Find where the given text appears and provide that cell's center as (X, Y) coordinate. 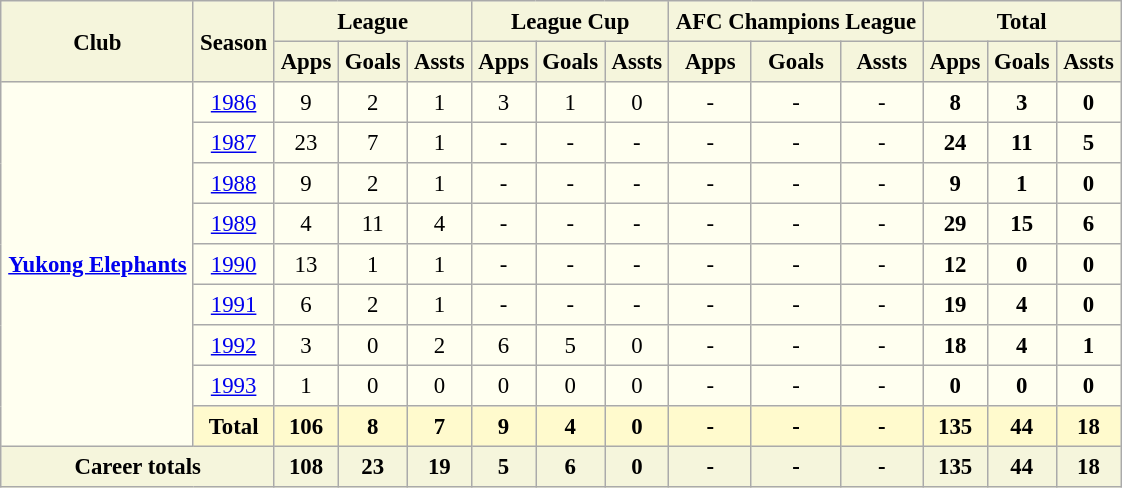
1992 (234, 345)
13 (306, 264)
24 (955, 142)
League (373, 21)
AFC Champions League (796, 21)
1993 (234, 385)
12 (955, 264)
15 (1022, 223)
1990 (234, 264)
108 (306, 466)
1987 (234, 142)
Season (234, 42)
106 (306, 426)
1991 (234, 304)
Club (97, 42)
29 (955, 223)
1986 (234, 102)
1989 (234, 223)
Yukong Elephants (97, 264)
League Cup (570, 21)
Career totals (137, 466)
1988 (234, 183)
